Identify which cell holds the provided text, then report its [X, Y] central coordinate. 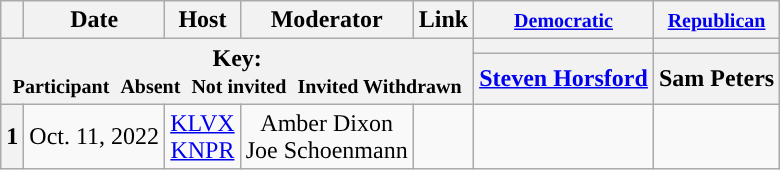
Sam Peters [716, 78]
Amber DixonJoe Schoenmann [326, 136]
Link [443, 20]
Host [203, 20]
Steven Horsford [564, 78]
1 [12, 136]
Moderator [326, 20]
Republican [716, 20]
KLVXKNPR [203, 136]
Date [94, 20]
Democratic [564, 20]
Oct. 11, 2022 [94, 136]
Key: Participant Absent Not invited Invited Withdrawn [238, 72]
